Pinpoint the cell where the given text exists, returning its (x, y) midpoint coordinate. 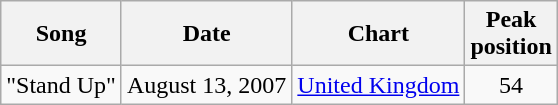
Chart (378, 34)
Date (206, 34)
"Stand Up" (62, 85)
Peakposition (511, 34)
United Kingdom (378, 85)
Song (62, 34)
54 (511, 85)
August 13, 2007 (206, 85)
